For the text-containing cell, return its midpoint in (x, y) coordinate format. 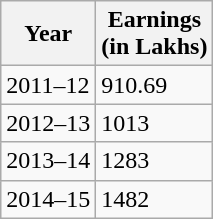
Year (48, 34)
1482 (154, 199)
2011–12 (48, 85)
1013 (154, 123)
1283 (154, 161)
2012–13 (48, 123)
2013–14 (48, 161)
910.69 (154, 85)
2014–15 (48, 199)
Earnings(in Lakhs) (154, 34)
